Pinpoint the cell where the given text exists, returning its (x, y) midpoint coordinate. 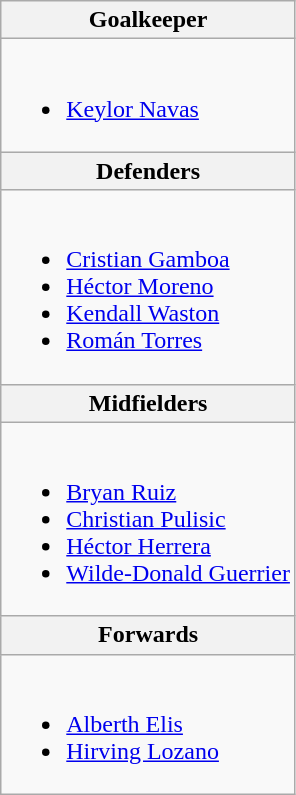
Alberth Elis Hirving Lozano (148, 724)
Bryan Ruiz Christian Pulisic Héctor Herrera Wilde-Donald Guerrier (148, 519)
Goalkeeper (148, 20)
Defenders (148, 171)
Midfielders (148, 403)
Keylor Navas (148, 96)
Forwards (148, 635)
Cristian Gamboa Héctor Moreno Kendall Waston Román Torres (148, 287)
